Scan for the cell matching the given text and deliver its [X, Y] coordinate at center. 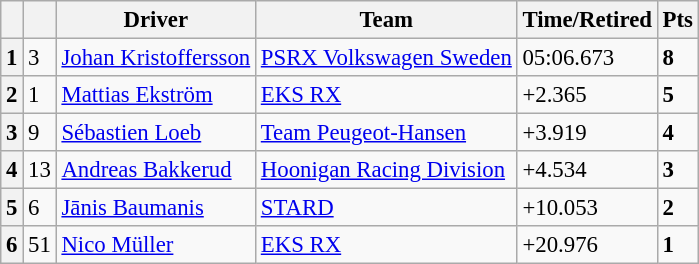
Team [386, 20]
PSRX Volkswagen Sweden [386, 58]
+3.919 [587, 133]
Sébastien Loeb [156, 133]
13 [40, 170]
Johan Kristoffersson [156, 58]
+4.534 [587, 170]
8 [678, 58]
51 [40, 245]
Hoonigan Racing Division [386, 170]
Pts [678, 20]
Jānis Baumanis [156, 208]
05:06.673 [587, 58]
Team Peugeot-Hansen [386, 133]
+10.053 [587, 208]
Mattias Ekström [156, 95]
Time/Retired [587, 20]
9 [40, 133]
Driver [156, 20]
+20.976 [587, 245]
Nico Müller [156, 245]
STARD [386, 208]
Andreas Bakkerud [156, 170]
+2.365 [587, 95]
